Detect which cell encompasses the target text, then output its [x, y] center coordinate. 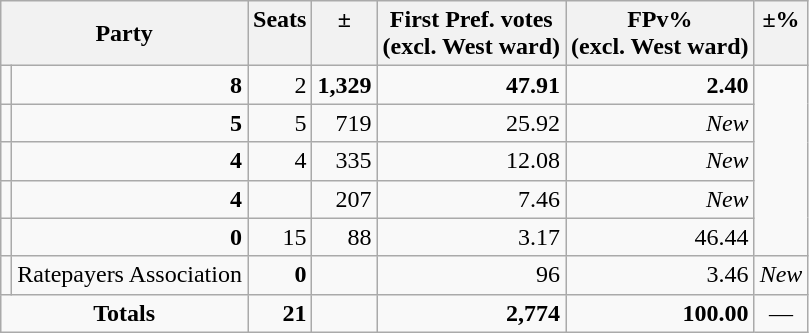
— [781, 313]
Party [124, 34]
15 [280, 237]
21 [280, 313]
Totals [124, 313]
3.17 [472, 237]
7.46 [472, 199]
96 [472, 275]
2,774 [472, 313]
First Pref. votes(excl. West ward) [472, 34]
FPv%(excl. West ward) [660, 34]
335 [344, 161]
88 [344, 237]
719 [344, 123]
Seats [280, 34]
47.91 [472, 85]
± [344, 34]
46.44 [660, 237]
Ratepayers Association [130, 275]
25.92 [472, 123]
12.08 [472, 161]
2.40 [660, 85]
207 [344, 199]
2 [280, 85]
8 [130, 85]
±% [781, 34]
100.00 [660, 313]
1,329 [344, 85]
3.46 [660, 275]
